Locate the cell with the specified text and output its [x, y] center coordinate. 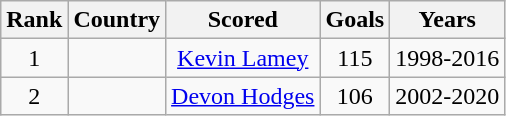
1998-2016 [448, 58]
Years [448, 20]
106 [355, 96]
Scored [243, 20]
Kevin Lamey [243, 58]
1 [34, 58]
2 [34, 96]
Devon Hodges [243, 96]
2002-2020 [448, 96]
Rank [34, 20]
115 [355, 58]
Country [117, 20]
Goals [355, 20]
